Return (X, Y) of the center of cell containing provided text 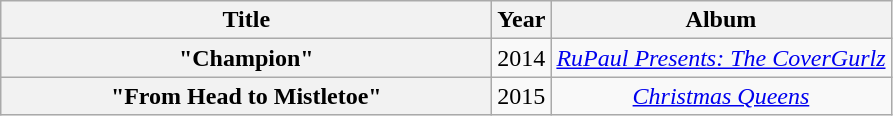
Title (246, 20)
RuPaul Presents: The CoverGurlz (721, 58)
"From Head to Mistletoe" (246, 96)
Album (721, 20)
2015 (522, 96)
Christmas Queens (721, 96)
Year (522, 20)
"Champion" (246, 58)
2014 (522, 58)
